Locate the cell with the specified text and output its (X, Y) center coordinate. 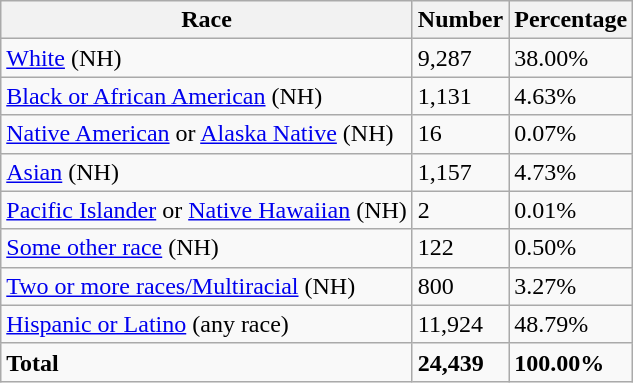
Hispanic or Latino (any race) (207, 324)
Number (460, 20)
Pacific Islander or Native Hawaiian (NH) (207, 210)
100.00% (571, 362)
3.27% (571, 286)
0.07% (571, 134)
4.73% (571, 172)
Total (207, 362)
48.79% (571, 324)
4.63% (571, 96)
White (NH) (207, 58)
38.00% (571, 58)
Native American or Alaska Native (NH) (207, 134)
1,131 (460, 96)
0.01% (571, 210)
Black or African American (NH) (207, 96)
9,287 (460, 58)
0.50% (571, 248)
16 (460, 134)
Percentage (571, 20)
Race (207, 20)
2 (460, 210)
800 (460, 286)
24,439 (460, 362)
11,924 (460, 324)
Two or more races/Multiracial (NH) (207, 286)
Asian (NH) (207, 172)
1,157 (460, 172)
122 (460, 248)
Some other race (NH) (207, 248)
